Search for the cell housing the specified text and yield its [X, Y] center coordinate. 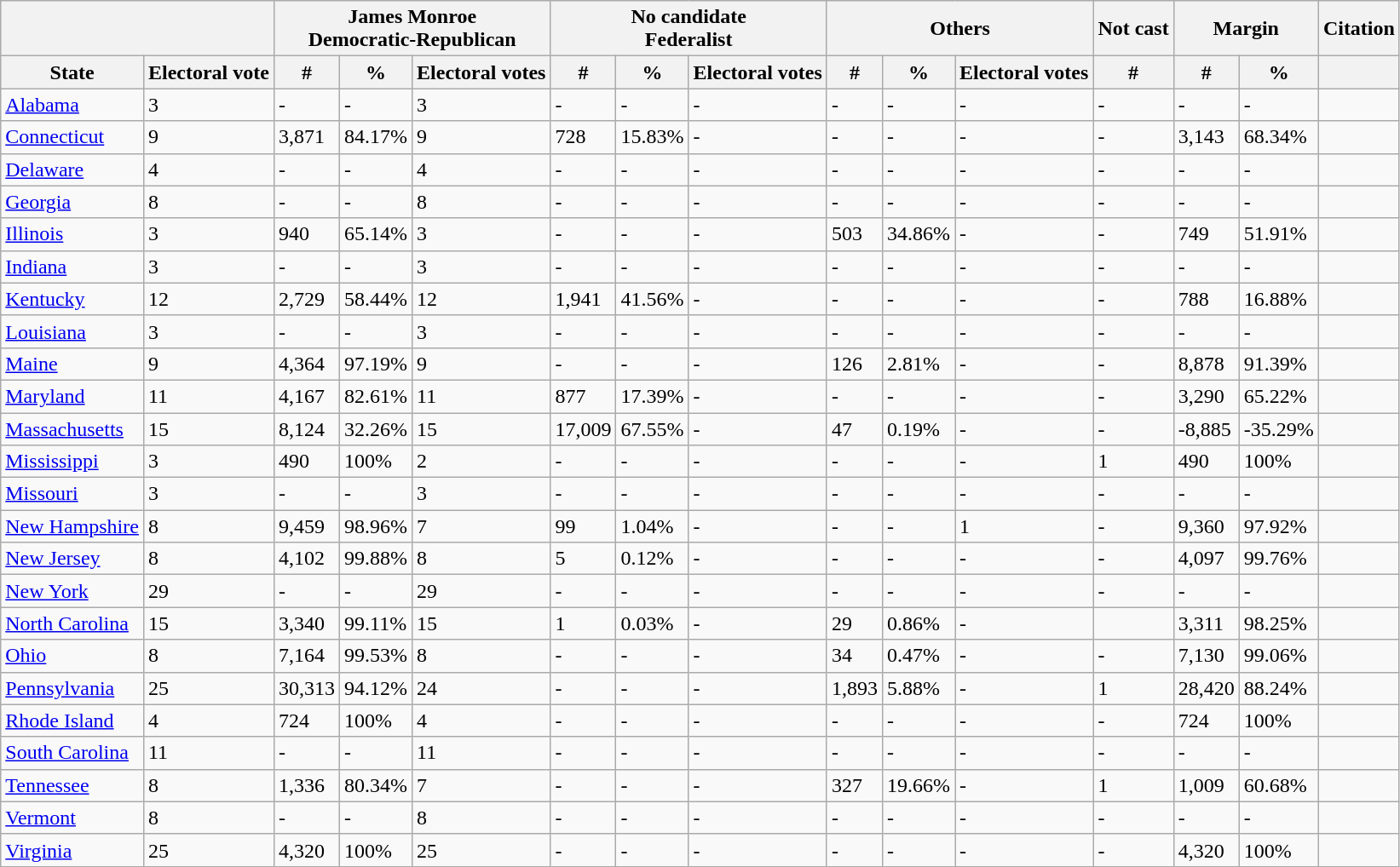
99.11% [377, 623]
503 [854, 234]
New Jersey [72, 559]
Kentucky [72, 299]
4,364 [307, 364]
Georgia [72, 202]
32.26% [377, 428]
0.12% [653, 559]
940 [307, 234]
4,167 [307, 396]
24 [481, 688]
16.88% [1278, 299]
0.19% [919, 428]
1,336 [307, 785]
4,102 [307, 559]
3,871 [307, 137]
Mississippi [72, 462]
-8,885 [1207, 428]
749 [1207, 234]
4,097 [1207, 559]
30,313 [307, 688]
47 [854, 428]
South Carolina [72, 753]
Indiana [72, 267]
Illinois [72, 234]
58.44% [377, 299]
Others [959, 29]
New Hampshire [72, 526]
728 [583, 137]
788 [1207, 299]
Rhode Island [72, 721]
No candidateFederalist [688, 29]
1,941 [583, 299]
67.55% [653, 428]
3,143 [1207, 137]
34 [854, 656]
34.86% [919, 234]
Electoral vote [208, 72]
98.96% [377, 526]
3,311 [1207, 623]
99.88% [377, 559]
Tennessee [72, 785]
41.56% [653, 299]
5.88% [919, 688]
2,729 [307, 299]
7,130 [1207, 656]
15.83% [653, 137]
17,009 [583, 428]
51.91% [1278, 234]
99.06% [1278, 656]
Pennsylvania [72, 688]
19.66% [919, 785]
91.39% [1278, 364]
-35.29% [1278, 428]
97.19% [377, 364]
1.04% [653, 526]
88.24% [1278, 688]
Margin [1246, 29]
3,290 [1207, 396]
Massachusetts [72, 428]
82.61% [377, 396]
New York [72, 591]
Maryland [72, 396]
Ohio [72, 656]
James MonroeDemocratic-Republican [412, 29]
3,340 [307, 623]
99 [583, 526]
60.68% [1278, 785]
State [72, 72]
94.12% [377, 688]
Connecticut [72, 137]
Maine [72, 364]
7,164 [307, 656]
99.53% [377, 656]
80.34% [377, 785]
8,124 [307, 428]
99.76% [1278, 559]
North Carolina [72, 623]
Louisiana [72, 331]
Not cast [1133, 29]
Delaware [72, 169]
877 [583, 396]
0.47% [919, 656]
8,878 [1207, 364]
2.81% [919, 364]
84.17% [377, 137]
0.86% [919, 623]
17.39% [653, 396]
65.22% [1278, 396]
65.14% [377, 234]
98.25% [1278, 623]
9,360 [1207, 526]
9,459 [307, 526]
Virginia [72, 850]
68.34% [1278, 137]
Alabama [72, 105]
Citation [1358, 29]
28,420 [1207, 688]
126 [854, 364]
0.03% [653, 623]
327 [854, 785]
97.92% [1278, 526]
1,893 [854, 688]
Vermont [72, 818]
Missouri [72, 494]
5 [583, 559]
2 [481, 462]
1,009 [1207, 785]
